Return the [X, Y] coordinate for the center point of the cell that contains the specified text.  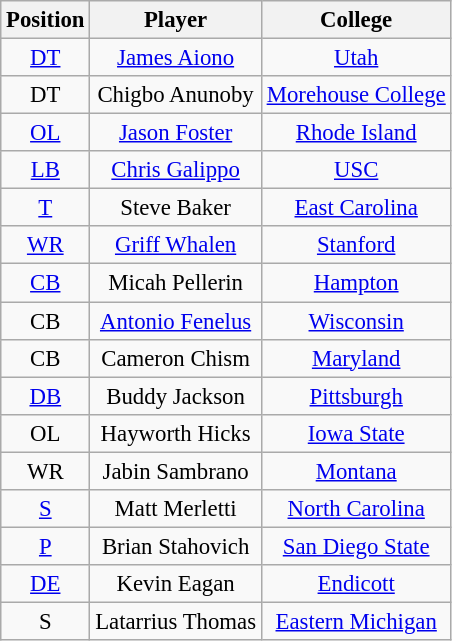
Cameron Chism [176, 358]
DB [46, 396]
Hayworth Hicks [176, 433]
Position [46, 20]
LB [46, 170]
Pittsburgh [356, 396]
Utah [356, 58]
T [46, 208]
Endicott [356, 584]
Chigbo Anunoby [176, 95]
Montana [356, 471]
Maryland [356, 358]
James Aiono [176, 58]
Micah Pellerin [176, 283]
USC [356, 170]
P [46, 546]
College [356, 20]
Kevin Eagan [176, 584]
Buddy Jackson [176, 396]
Player [176, 20]
DE [46, 584]
Eastern Michigan [356, 621]
Wisconsin [356, 321]
Antonio Fenelus [176, 321]
Iowa State [356, 433]
San Diego State [356, 546]
Latarrius Thomas [176, 621]
Stanford [356, 245]
Morehouse College [356, 95]
Chris Galippo [176, 170]
East Carolina [356, 208]
Rhode Island [356, 133]
Hampton [356, 283]
Matt Merletti [176, 509]
Brian Stahovich [176, 546]
Jabin Sambrano [176, 471]
Griff Whalen [176, 245]
North Carolina [356, 509]
Jason Foster [176, 133]
Steve Baker [176, 208]
